Detect which cell encompasses the target text, then output its (X, Y) center coordinate. 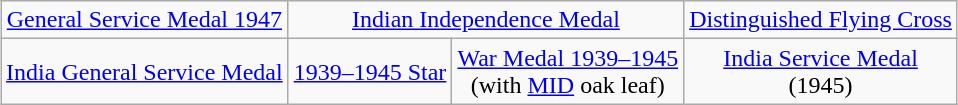
General Service Medal 1947 (145, 20)
Distinguished Flying Cross (821, 20)
War Medal 1939–1945 (with MID oak leaf) (568, 72)
India General Service Medal (145, 72)
Indian Independence Medal (486, 20)
India Service Medal (1945) (821, 72)
1939–1945 Star (370, 72)
